Extract the [X, Y] coordinate from the center of the cell holding the provided text.  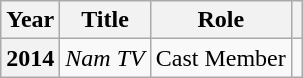
Title [105, 20]
Role [220, 20]
2014 [30, 58]
Year [30, 20]
Nam TV [105, 58]
Cast Member [220, 58]
